Extract the [x, y] coordinate from the center of the cell holding the provided text.  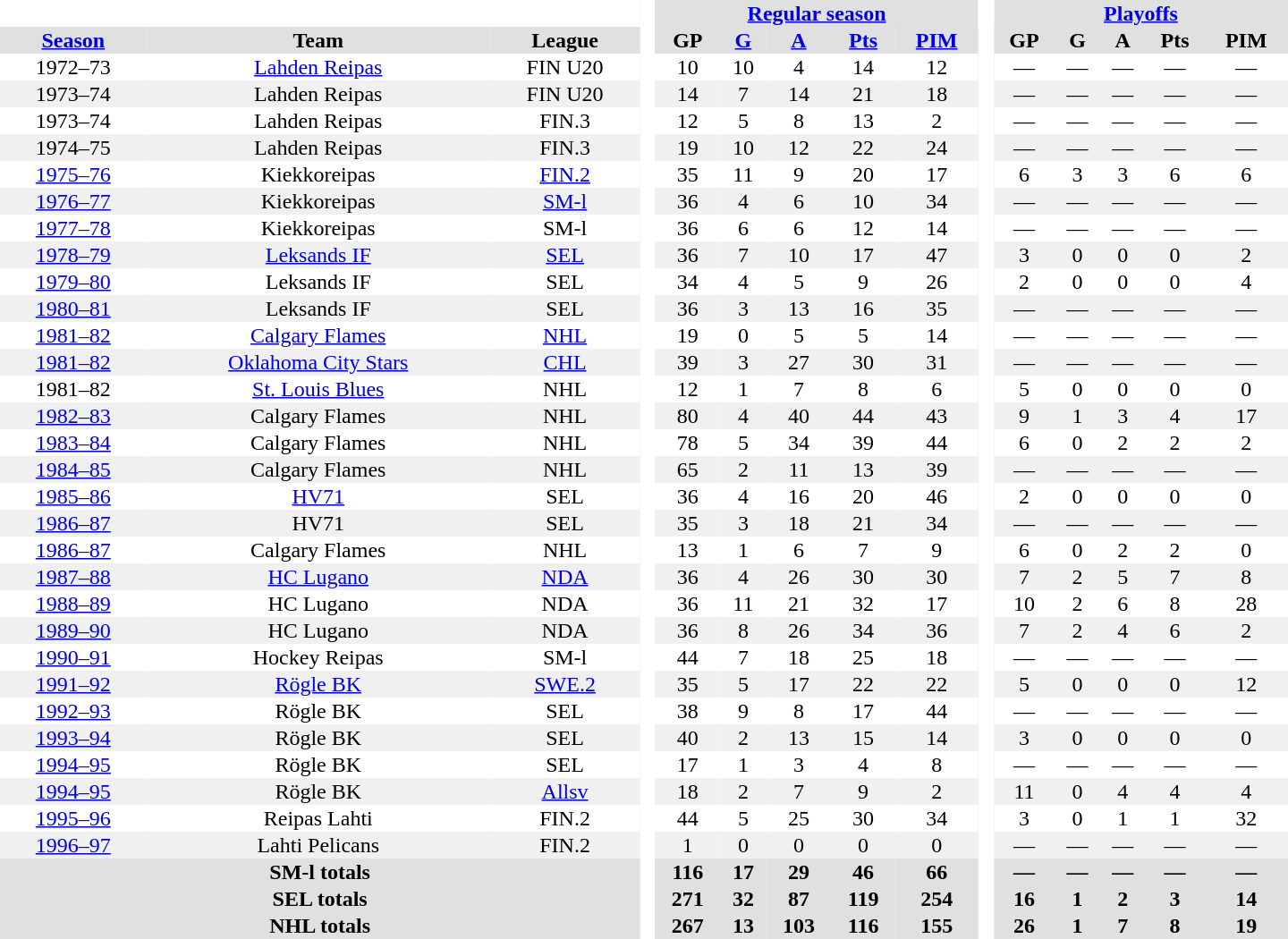
1976–77 [73, 201]
Season [73, 40]
38 [687, 711]
254 [936, 899]
78 [687, 443]
1982–83 [73, 416]
SEL totals [320, 899]
65 [687, 469]
27 [798, 362]
103 [798, 926]
29 [798, 872]
1991–92 [73, 684]
24 [936, 148]
1993–94 [73, 738]
28 [1246, 604]
Team [318, 40]
NHL totals [320, 926]
1974–75 [73, 148]
66 [936, 872]
43 [936, 416]
87 [798, 899]
1972–73 [73, 67]
1990–91 [73, 657]
271 [687, 899]
CHL [565, 362]
1975–76 [73, 174]
1978–79 [73, 255]
SM-l totals [320, 872]
1979–80 [73, 282]
1995–96 [73, 818]
119 [864, 899]
St. Louis Blues [318, 389]
1984–85 [73, 469]
Oklahoma City Stars [318, 362]
Reipas Lahti [318, 818]
Playoffs [1141, 13]
267 [687, 926]
1987–88 [73, 577]
1992–93 [73, 711]
Hockey Reipas [318, 657]
80 [687, 416]
1989–90 [73, 630]
League [565, 40]
47 [936, 255]
31 [936, 362]
Regular season [817, 13]
1980–81 [73, 309]
1977–78 [73, 228]
1988–89 [73, 604]
1983–84 [73, 443]
1985–86 [73, 496]
Allsv [565, 791]
155 [936, 926]
1996–97 [73, 845]
15 [864, 738]
Lahti Pelicans [318, 845]
SWE.2 [565, 684]
